Return the [x, y] coordinate for the center point of the cell that contains the specified text.  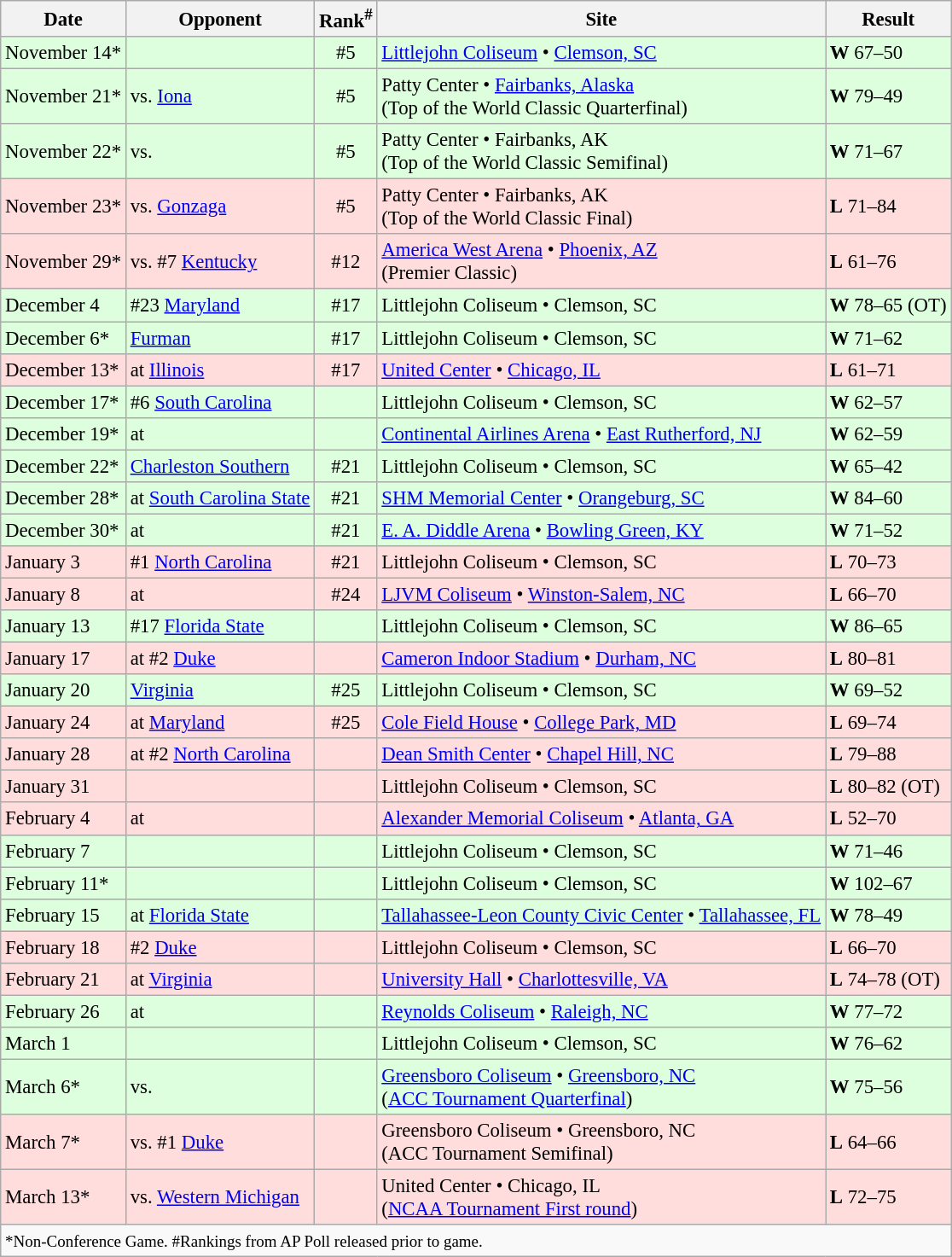
L 80–81 [889, 659]
#23 Maryland [220, 306]
*Non-Conference Game. #Rankings from AP Poll released prior to game. [476, 1241]
January 28 [63, 754]
Dean Smith Center • Chapel Hill, NC [601, 754]
at #2 Duke [220, 659]
November 14* [63, 53]
W 77–72 [889, 1011]
W 62–59 [889, 434]
February 18 [63, 947]
January 20 [63, 690]
Charleston Southern [220, 466]
L 61–76 [889, 261]
Cameron Indoor Stadium • Durham, NC [601, 659]
Opponent [220, 19]
at Illinois [220, 370]
November 23* [63, 207]
January 24 [63, 723]
Greensboro Coliseum • Greensboro, NC(ACC Tournament Quarterfinal) [601, 1087]
SHM Memorial Center • Orangeburg, SC [601, 498]
February 11* [63, 883]
February 7 [63, 851]
W 75–56 [889, 1087]
Date [63, 19]
L 69–74 [889, 723]
vs. #7 Kentucky [220, 261]
January 13 [63, 626]
W 71–62 [889, 338]
W 71–46 [889, 851]
February 4 [63, 819]
Result [889, 19]
W 78–65 (OT) [889, 306]
W 69–52 [889, 690]
March 1 [63, 1044]
March 6* [63, 1087]
January 8 [63, 594]
vs. #1 Duke [220, 1142]
#17 Florida State [220, 626]
November 22* [63, 152]
February 15 [63, 915]
Reynolds Coliseum • Raleigh, NC [601, 1011]
Rank# [346, 19]
L 72–75 [889, 1198]
Continental Airlines Arena • East Rutherford, NJ [601, 434]
vs. Iona [220, 97]
December 28* [63, 498]
W 84–60 [889, 498]
LJVM Coliseum • Winston-Salem, NC [601, 594]
L 52–70 [889, 819]
Virginia [220, 690]
December 19* [63, 434]
Furman [220, 338]
Greensboro Coliseum • Greensboro, NC(ACC Tournament Semifinal) [601, 1142]
February 26 [63, 1011]
L 80–82 (OT) [889, 787]
W 62–57 [889, 402]
United Center • Chicago, IL [601, 370]
March 7* [63, 1142]
#6 South Carolina [220, 402]
Patty Center • Fairbanks, AK(Top of the World Classic Final) [601, 207]
W 76–62 [889, 1044]
L 61–71 [889, 370]
January 3 [63, 562]
L 71–84 [889, 207]
December 17* [63, 402]
United Center • Chicago, IL(NCAA Tournament First round) [601, 1198]
L 74–78 (OT) [889, 980]
Alexander Memorial Coliseum • Atlanta, GA [601, 819]
E. A. Diddle Arena • Bowling Green, KY [601, 530]
#12 [346, 261]
W 71–67 [889, 152]
#1 North Carolina [220, 562]
W 67–50 [889, 53]
February 21 [63, 980]
November 29* [63, 261]
January 31 [63, 787]
January 17 [63, 659]
L 70–73 [889, 562]
W 65–42 [889, 466]
Patty Center • Fairbanks, AK(Top of the World Classic Semifinal) [601, 152]
America West Arena • Phoenix, AZ(Premier Classic) [601, 261]
W 79–49 [889, 97]
L 79–88 [889, 754]
December 22* [63, 466]
Site [601, 19]
December 30* [63, 530]
W 78–49 [889, 915]
Tallahassee-Leon County Civic Center • Tallahassee, FL [601, 915]
at #2 North Carolina [220, 754]
at South Carolina State [220, 498]
W 71–52 [889, 530]
November 21* [63, 97]
December 4 [63, 306]
March 13* [63, 1198]
vs. Western Michigan [220, 1198]
W 86–65 [889, 626]
December 6* [63, 338]
W 102–67 [889, 883]
University Hall • Charlottesville, VA [601, 980]
at Virginia [220, 980]
#2 Duke [220, 947]
vs. Gonzaga [220, 207]
Cole Field House • College Park, MD [601, 723]
L 64–66 [889, 1142]
at Florida State [220, 915]
December 13* [63, 370]
#24 [346, 594]
Patty Center • Fairbanks, Alaska(Top of the World Classic Quarterfinal) [601, 97]
at Maryland [220, 723]
